Extract the [X, Y] coordinate from the center of the cell holding the provided text.  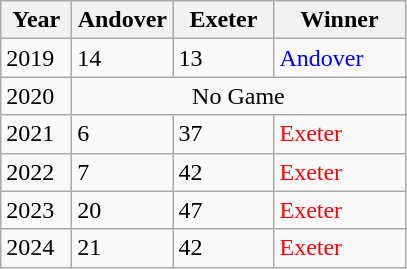
Winner [340, 20]
6 [122, 134]
13 [224, 58]
47 [224, 210]
2024 [36, 248]
21 [122, 248]
2023 [36, 210]
14 [122, 58]
2019 [36, 58]
20 [122, 210]
7 [122, 172]
37 [224, 134]
2020 [36, 96]
Year [36, 20]
2022 [36, 172]
No Game [238, 96]
2021 [36, 134]
